From the cell containing the given text, extract its center point as [x, y] coordinate. 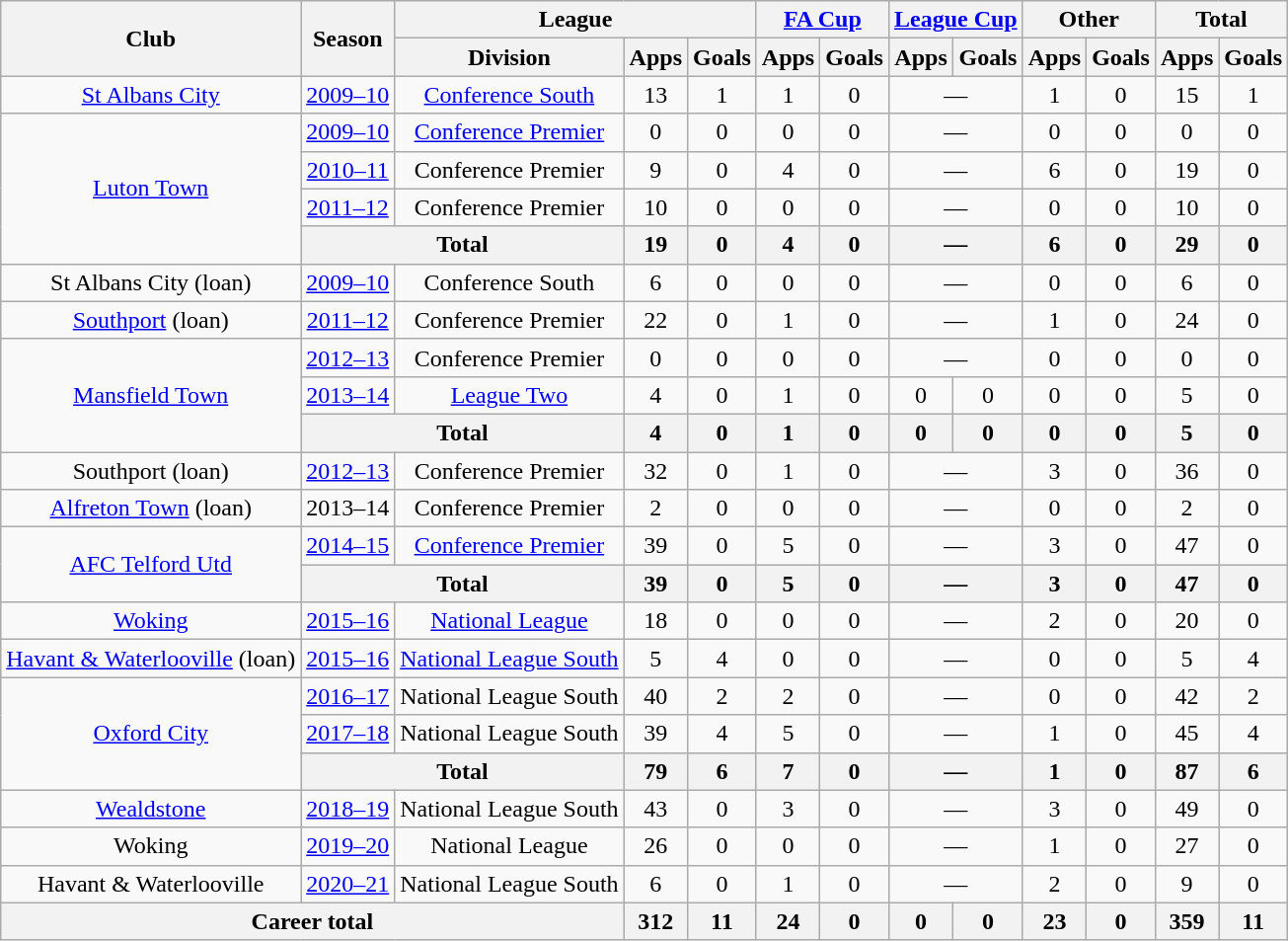
Luton Town [151, 189]
2014–15 [347, 546]
Havant & Waterlooville [151, 884]
36 [1186, 471]
29 [1186, 245]
AFC Telford Utd [151, 565]
2019–20 [347, 846]
St Albans City [151, 95]
Division [509, 57]
2017–18 [347, 734]
43 [655, 809]
Oxford City [151, 734]
2010–11 [347, 170]
Mansfield Town [151, 395]
2020–21 [347, 884]
7 [788, 771]
Season [347, 39]
79 [655, 771]
Club [151, 39]
Havant & Waterlooville (loan) [151, 659]
League Two [509, 395]
22 [655, 320]
49 [1186, 809]
Wealdstone [151, 809]
Alfreton Town (loan) [151, 509]
312 [655, 921]
32 [655, 471]
13 [655, 95]
26 [655, 846]
23 [1054, 921]
45 [1186, 734]
2016–17 [347, 696]
Other [1089, 20]
42 [1186, 696]
2018–19 [347, 809]
15 [1186, 95]
League Cup [955, 20]
359 [1186, 921]
FA Cup [822, 20]
27 [1186, 846]
St Albans City (loan) [151, 282]
18 [655, 621]
League [576, 20]
87 [1186, 771]
20 [1186, 621]
Career total [312, 921]
40 [655, 696]
